For the text-containing cell, return its midpoint in [x, y] coordinate format. 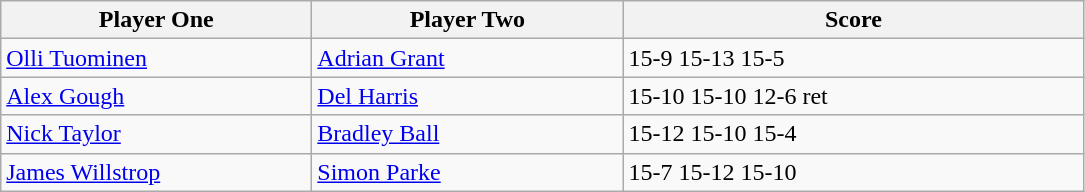
15-10 15-10 12-6 ret [854, 96]
Alex Gough [156, 96]
Simon Parke [468, 172]
15-9 15-13 15-5 [854, 58]
Player One [156, 20]
Score [854, 20]
Bradley Ball [468, 134]
15-7 15-12 15-10 [854, 172]
Player Two [468, 20]
Del Harris [468, 96]
Nick Taylor [156, 134]
Olli Tuominen [156, 58]
James Willstrop [156, 172]
Adrian Grant [468, 58]
15-12 15-10 15-4 [854, 134]
